Output the [x, y] coordinate of the center of the cell containing the given text.  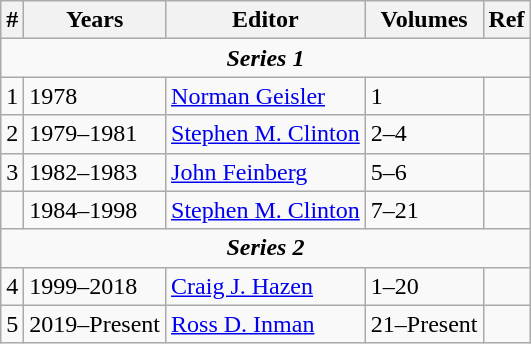
7–21 [424, 210]
2 [12, 134]
Norman Geisler [266, 96]
5 [12, 324]
1999–2018 [95, 286]
2–4 [424, 134]
2019–Present [95, 324]
1979–1981 [95, 134]
Ross D. Inman [266, 324]
3 [12, 172]
4 [12, 286]
1984–1998 [95, 210]
John Feinberg [266, 172]
1978 [95, 96]
5–6 [424, 172]
1982–1983 [95, 172]
1–20 [424, 286]
Editor [266, 20]
Series 2 [266, 248]
# [12, 20]
Years [95, 20]
Ref [506, 20]
Series 1 [266, 58]
Volumes [424, 20]
21–Present [424, 324]
Craig J. Hazen [266, 286]
